Provide the [X, Y] coordinate of the cell's center where the given text is located.  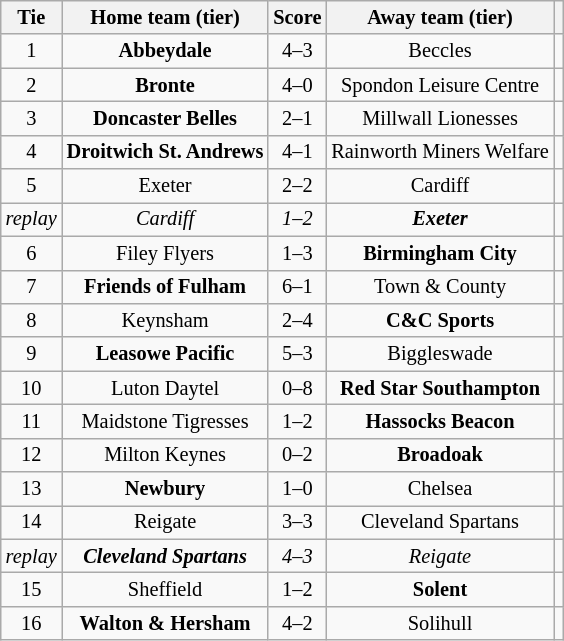
6 [32, 253]
Millwall Lionesses [440, 118]
Beccles [440, 51]
Doncaster Belles [166, 118]
Leasowe Pacific [166, 354]
Abbeydale [166, 51]
2–1 [297, 118]
12 [32, 455]
Keynsham [166, 320]
C&C Sports [440, 320]
5 [32, 186]
16 [32, 623]
13 [32, 489]
6–1 [297, 287]
Birmingham City [440, 253]
14 [32, 522]
3 [32, 118]
Luton Daytel [166, 388]
Maidstone Tigresses [166, 421]
1–0 [297, 489]
Away team (tier) [440, 17]
2–2 [297, 186]
Biggleswade [440, 354]
3–3 [297, 522]
Score [297, 17]
7 [32, 287]
Rainworth Miners Welfare [440, 152]
Tie [32, 17]
Walton & Hersham [166, 623]
Town & County [440, 287]
9 [32, 354]
Hassocks Beacon [440, 421]
4–0 [297, 85]
10 [32, 388]
Bronte [166, 85]
Broadoak [440, 455]
11 [32, 421]
8 [32, 320]
4–2 [297, 623]
Filey Flyers [166, 253]
Red Star Southampton [440, 388]
Home team (tier) [166, 17]
2 [32, 85]
Solent [440, 589]
1–3 [297, 253]
2–4 [297, 320]
Chelsea [440, 489]
1 [32, 51]
Solihull [440, 623]
Friends of Fulham [166, 287]
Droitwich St. Andrews [166, 152]
0–8 [297, 388]
0–2 [297, 455]
4 [32, 152]
15 [32, 589]
Spondon Leisure Centre [440, 85]
4–1 [297, 152]
Sheffield [166, 589]
Milton Keynes [166, 455]
Newbury [166, 489]
5–3 [297, 354]
